Scan for the cell matching the given text and deliver its [x, y] coordinate at center. 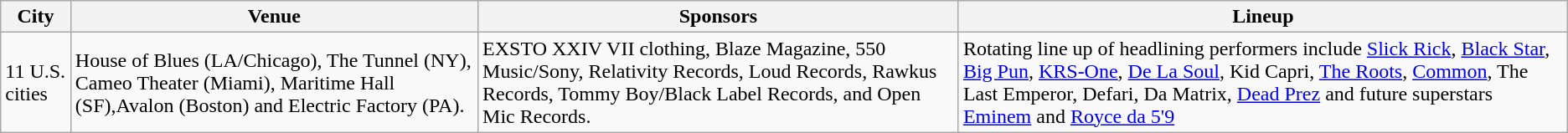
House of Blues (LA/Chicago), The Tunnel (NY), Cameo Theater (Miami), Maritime Hall (SF),Avalon (Boston) and Electric Factory (PA). [274, 82]
Lineup [1263, 17]
11 U.S. cities [36, 82]
Sponsors [719, 17]
City [36, 17]
Venue [274, 17]
